Detect which cell encompasses the target text, then output its [x, y] center coordinate. 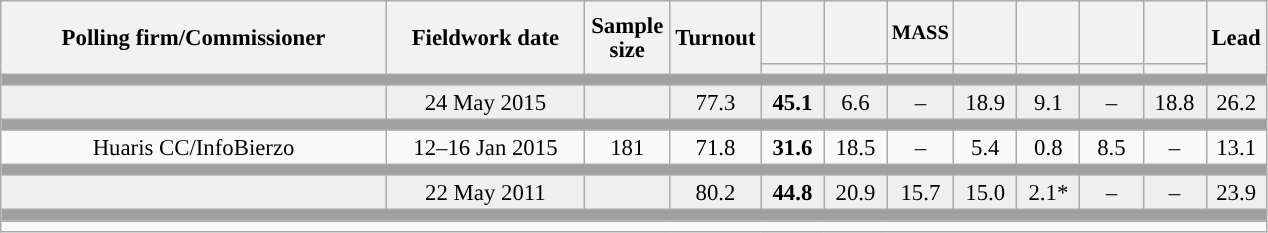
20.9 [856, 194]
80.2 [716, 194]
18.9 [986, 102]
22 May 2011 [485, 194]
23.9 [1236, 194]
8.5 [1112, 148]
Turnout [716, 38]
5.4 [986, 148]
Fieldwork date [485, 38]
6.6 [856, 102]
71.8 [716, 148]
18.5 [856, 148]
9.1 [1048, 102]
Huaris CC/InfoBierzo [194, 148]
31.6 [792, 148]
Polling firm/Commissioner [194, 38]
44.8 [792, 194]
0.8 [1048, 148]
15.0 [986, 194]
13.1 [1236, 148]
24 May 2015 [485, 102]
15.7 [920, 194]
Lead [1236, 38]
Sample size [627, 38]
26.2 [1236, 102]
77.3 [716, 102]
12–16 Jan 2015 [485, 148]
2.1* [1048, 194]
18.8 [1174, 102]
MASS [920, 32]
181 [627, 148]
45.1 [792, 102]
